Provide the [x, y] coordinate of the cell's center where the given text is located.  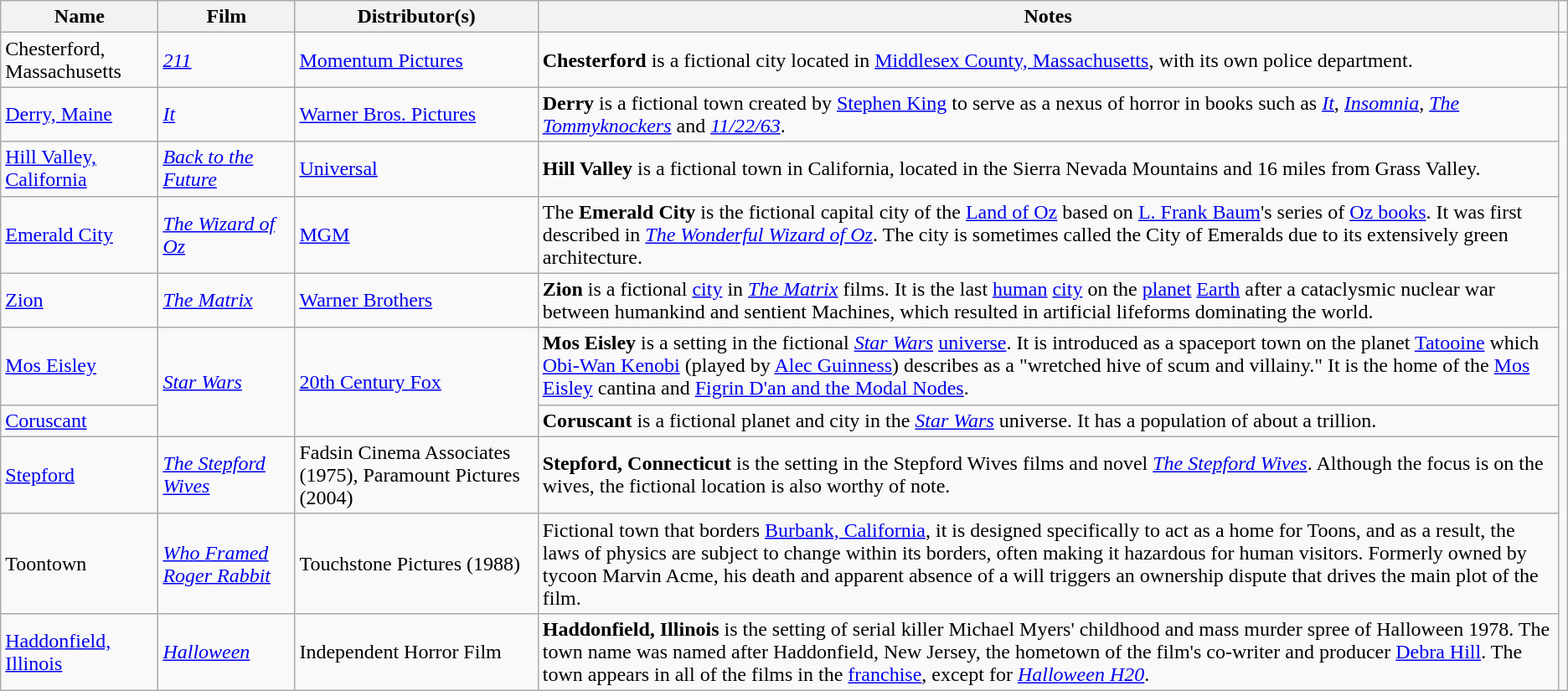
Hill Valley is a fictional town in California, located in the Sierra Nevada Mountains and 16 miles from Grass Valley. [1048, 169]
Derry is a fictional town created by Stephen King to serve as a nexus of horror in books such as It, Insomnia, The Tommyknockers and 11/22/63. [1048, 114]
Universal [416, 169]
Derry, Maine [80, 114]
Film [226, 17]
MGM [416, 235]
Distributor(s) [416, 17]
It [226, 114]
Who Framed Roger Rabbit [226, 563]
Back to the Future [226, 169]
Momentum Pictures [416, 60]
Toontown [80, 563]
20th Century Fox [416, 382]
Chesterford, Massachusetts [80, 60]
Independent Horror Film [416, 652]
Emerald City [80, 235]
Coruscant [80, 420]
Notes [1048, 17]
Coruscant is a fictional planet and city in the Star Wars universe. It has a population of about a trillion. [1048, 420]
Haddonfield, Illinois [80, 652]
The Stepford Wives [226, 475]
Warner Brothers [416, 300]
Zion [80, 300]
Mos Eisley [80, 366]
Chesterford is a fictional city located in Middlesex County, Massachusetts, with its own police department. [1048, 60]
The Matrix [226, 300]
Fadsin Cinema Associates (1975), Paramount Pictures (2004) [416, 475]
Warner Bros. Pictures [416, 114]
Stepford [80, 475]
The Wizard of Oz [226, 235]
Halloween [226, 652]
Hill Valley, California [80, 169]
Touchstone Pictures (1988) [416, 563]
Star Wars [226, 382]
211 [226, 60]
Name [80, 17]
